From the cell containing the given text, extract its center point as [x, y] coordinate. 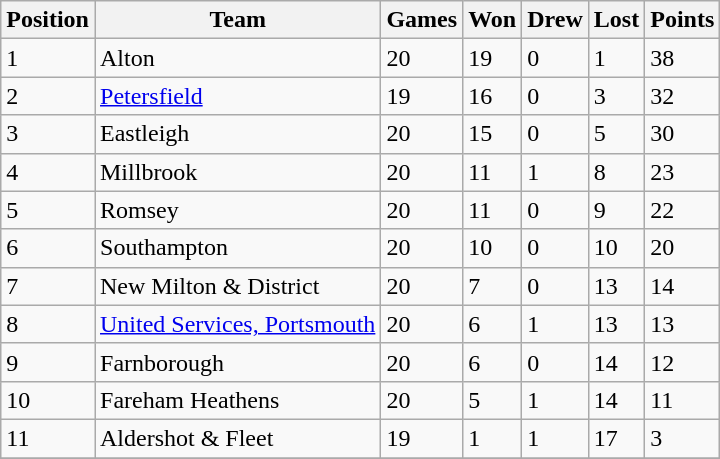
12 [682, 362]
United Services, Portsmouth [237, 324]
Farnborough [237, 362]
22 [682, 210]
2 [48, 96]
23 [682, 172]
Alton [237, 58]
38 [682, 58]
15 [492, 134]
30 [682, 134]
32 [682, 96]
Millbrook [237, 172]
Points [682, 20]
Eastleigh [237, 134]
Won [492, 20]
Games [422, 20]
4 [48, 172]
Lost [616, 20]
Petersfield [237, 96]
Position [48, 20]
Aldershot & Fleet [237, 438]
17 [616, 438]
Fareham Heathens [237, 400]
Southampton [237, 248]
Romsey [237, 210]
Drew [556, 20]
Team [237, 20]
New Milton & District [237, 286]
16 [492, 96]
